Search for the cell housing the specified text and yield its (X, Y) center coordinate. 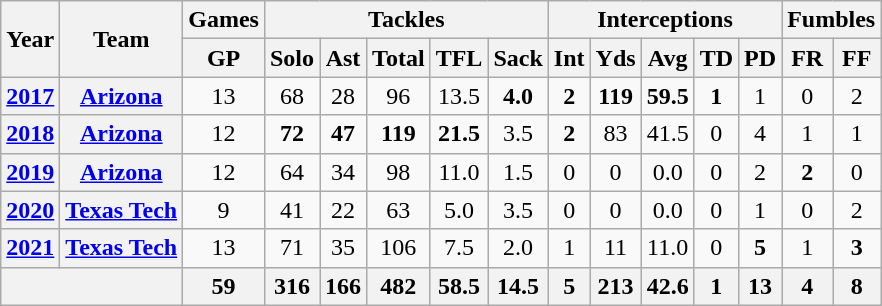
41.5 (668, 134)
316 (292, 286)
5.0 (459, 210)
Fumbles (832, 20)
Total (399, 58)
59 (224, 286)
63 (399, 210)
482 (399, 286)
71 (292, 248)
2018 (30, 134)
2021 (30, 248)
Year (30, 39)
34 (344, 172)
9 (224, 210)
166 (344, 286)
42.6 (668, 286)
Solo (292, 58)
28 (344, 96)
96 (399, 96)
41 (292, 210)
Yds (616, 58)
2.0 (518, 248)
TFL (459, 58)
1.5 (518, 172)
106 (399, 248)
2017 (30, 96)
GP (224, 58)
7.5 (459, 248)
83 (616, 134)
FF (857, 58)
14.5 (518, 286)
59.5 (668, 96)
72 (292, 134)
Int (569, 58)
Team (122, 39)
13.5 (459, 96)
22 (344, 210)
35 (344, 248)
64 (292, 172)
21.5 (459, 134)
Interceptions (664, 20)
FR (808, 58)
213 (616, 286)
Sack (518, 58)
3 (857, 248)
8 (857, 286)
58.5 (459, 286)
Tackles (406, 20)
TD (716, 58)
98 (399, 172)
47 (344, 134)
2019 (30, 172)
2020 (30, 210)
PD (760, 58)
68 (292, 96)
4.0 (518, 96)
Games (224, 20)
Ast (344, 58)
11 (616, 248)
Avg (668, 58)
